Determine the [X, Y] coordinate at the center of the cell enclosing the given text.  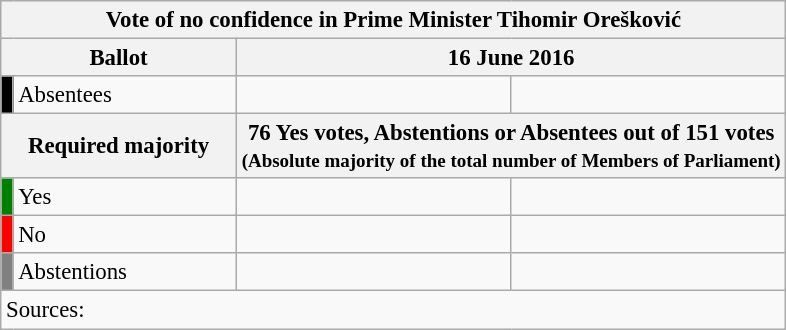
Absentees [125, 95]
No [125, 235]
Ballot [119, 58]
Abstentions [125, 273]
Vote of no confidence in Prime Minister Tihomir Orešković [394, 20]
Yes [125, 197]
Required majority [119, 146]
Sources: [394, 310]
16 June 2016 [511, 58]
76 Yes votes, Abstentions or Absentees out of 151 votes(Absolute majority of the total number of Members of Parliament) [511, 146]
